Return the [X, Y] coordinate for the center point of the cell that contains the specified text.  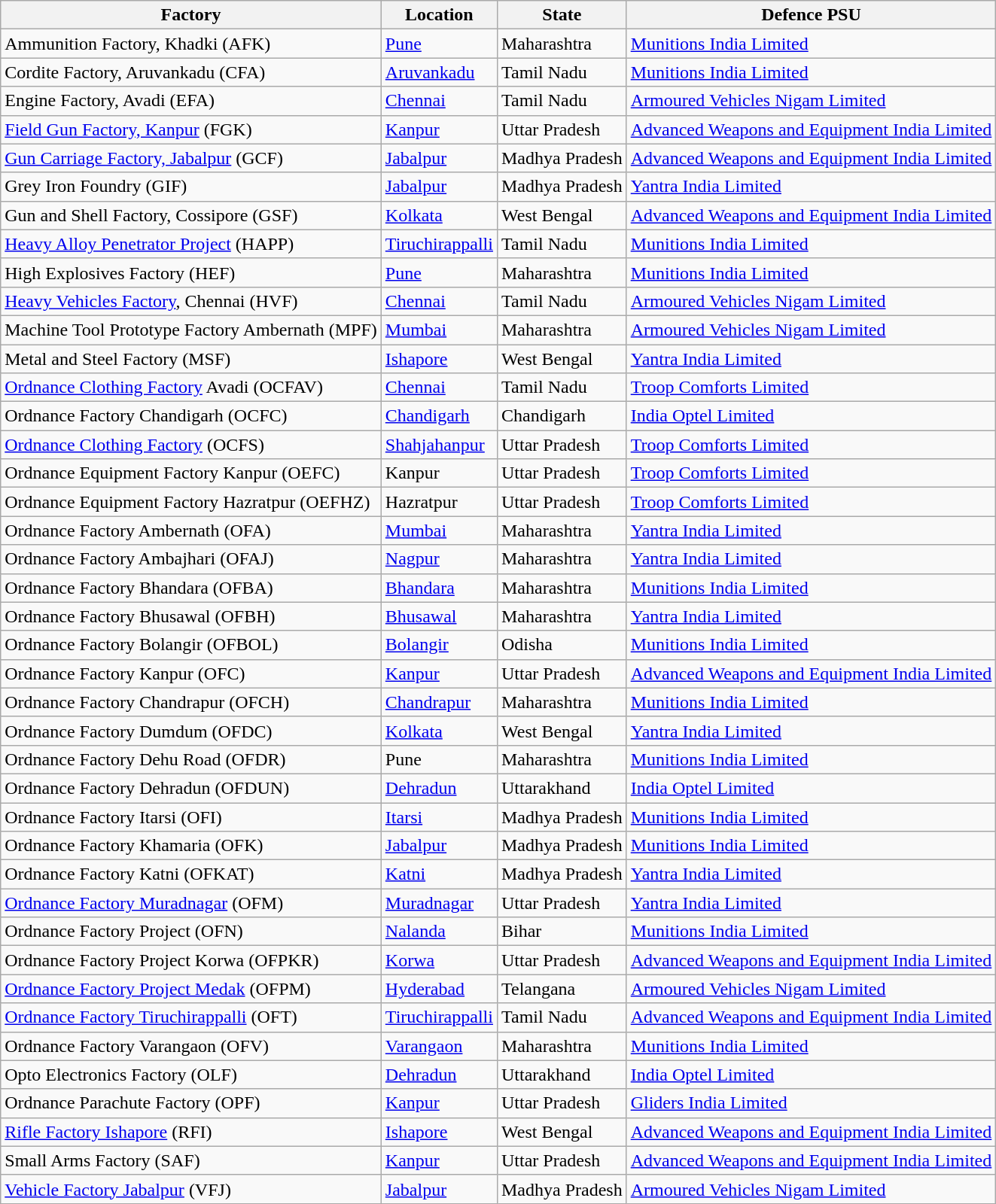
Ordnance Factory Bhandara (OFBA) [191, 588]
Itarsi [439, 816]
Ordnance Factory Chandrapur (OFCH) [191, 702]
Opto Electronics Factory (OLF) [191, 1075]
Ordnance Factory Khamaria (OFK) [191, 846]
Hazratpur [439, 502]
Ordnance Factory Kanpur (OFC) [191, 673]
Bhandara [439, 588]
Ordnance Parachute Factory (OPF) [191, 1103]
Katni [439, 874]
Ordnance Factory Project Korwa (OFPKR) [191, 960]
Telangana [562, 989]
Gliders India Limited [812, 1103]
Heavy Alloy Penetrator Project (HAPP) [191, 244]
Bolangir [439, 645]
Bhusawal [439, 616]
Bihar [562, 932]
Ordnance Factory Varangaon (OFV) [191, 1046]
Defence PSU [812, 15]
Ordnance Factory Dehu Road (OFDR) [191, 759]
Ordnance Factory Itarsi (OFI) [191, 816]
Metal and Steel Factory (MSF) [191, 359]
Shahjahanpur [439, 445]
Ordnance Factory Bolangir (OFBOL) [191, 645]
Small Arms Factory (SAF) [191, 1160]
Gun and Shell Factory, Cossipore (GSF) [191, 215]
Field Gun Factory, Kanpur (FGK) [191, 129]
Grey Iron Foundry (GIF) [191, 187]
Ordnance Factory Dehradun (OFDUN) [191, 788]
Rifle Factory Ishapore (RFI) [191, 1132]
Varangaon [439, 1046]
Ordnance Factory Ambernath (OFA) [191, 531]
Nalanda [439, 932]
Hyderabad [439, 989]
Ordnance Clothing Factory (OCFS) [191, 445]
Engine Factory, Avadi (EFA) [191, 101]
Nagpur [439, 559]
Ordnance Factory Dumdum (OFDC) [191, 731]
State [562, 15]
Ordnance Factory Project Medak (OFPM) [191, 989]
Ordnance Factory Ambajhari (OFAJ) [191, 559]
Ordnance Clothing Factory Avadi (OCFAV) [191, 388]
Korwa [439, 960]
High Explosives Factory (HEF) [191, 272]
Cordite Factory, Aruvankadu (CFA) [191, 72]
Ordnance Factory Bhusawal (OFBH) [191, 616]
Odisha [562, 645]
Ordnance Factory Tiruchirappalli (OFT) [191, 1017]
Muradnagar [439, 903]
Ordnance Factory Katni (OFKAT) [191, 874]
Ordnance Factory Project (OFN) [191, 932]
Chandrapur [439, 702]
Ordnance Factory Chandigarh (OCFC) [191, 416]
Ordnance Factory Muradnagar (OFM) [191, 903]
Aruvankadu [439, 72]
Location [439, 15]
Ordnance Equipment Factory Kanpur (OEFC) [191, 473]
Machine Tool Prototype Factory Ambernath (MPF) [191, 330]
Ammunition Factory, Khadki (AFK) [191, 44]
Vehicle Factory Jabalpur (VFJ) [191, 1189]
Gun Carriage Factory, Jabalpur (GCF) [191, 158]
Factory [191, 15]
Ordnance Equipment Factory Hazratpur (OEFHZ) [191, 502]
Heavy Vehicles Factory, Chennai (HVF) [191, 301]
